Detect which cell encompasses the target text, then output its [X, Y] center coordinate. 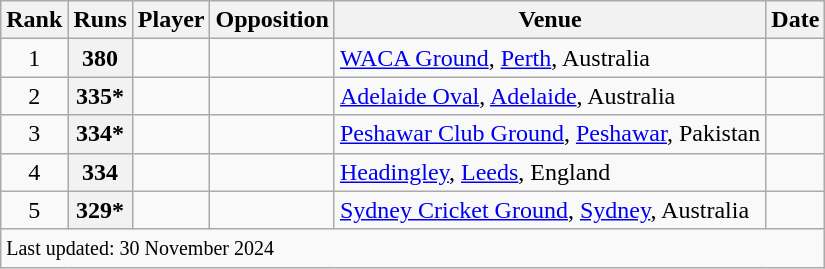
Peshawar Club Ground, Peshawar, Pakistan [550, 134]
Headingley, Leeds, England [550, 172]
Sydney Cricket Ground, Sydney, Australia [550, 210]
4 [34, 172]
Last updated: 30 November 2024 [413, 248]
Player [171, 20]
WACA Ground, Perth, Australia [550, 58]
334* [100, 134]
Runs [100, 20]
334 [100, 172]
380 [100, 58]
Venue [550, 20]
329* [100, 210]
Opposition [272, 20]
Adelaide Oval, Adelaide, Australia [550, 96]
335* [100, 96]
Rank [34, 20]
1 [34, 58]
2 [34, 96]
3 [34, 134]
5 [34, 210]
Date [796, 20]
